Pinpoint the cell where the given text exists, returning its [X, Y] midpoint coordinate. 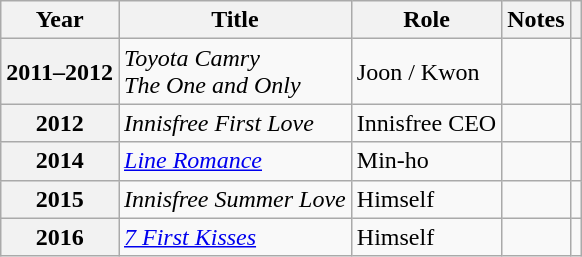
Min-ho [426, 161]
Role [426, 20]
2012 [60, 123]
2011–2012 [60, 72]
Toyota CamryThe One and Only [234, 72]
Innisfree Summer Love [234, 199]
Year [60, 20]
Innisfree First Love [234, 123]
2016 [60, 237]
Joon / Kwon [426, 72]
2015 [60, 199]
7 First Kisses [234, 237]
Title [234, 20]
Innisfree CEO [426, 123]
Line Romance [234, 161]
2014 [60, 161]
Notes [536, 20]
